Identify which cell holds the provided text, then report its (x, y) central coordinate. 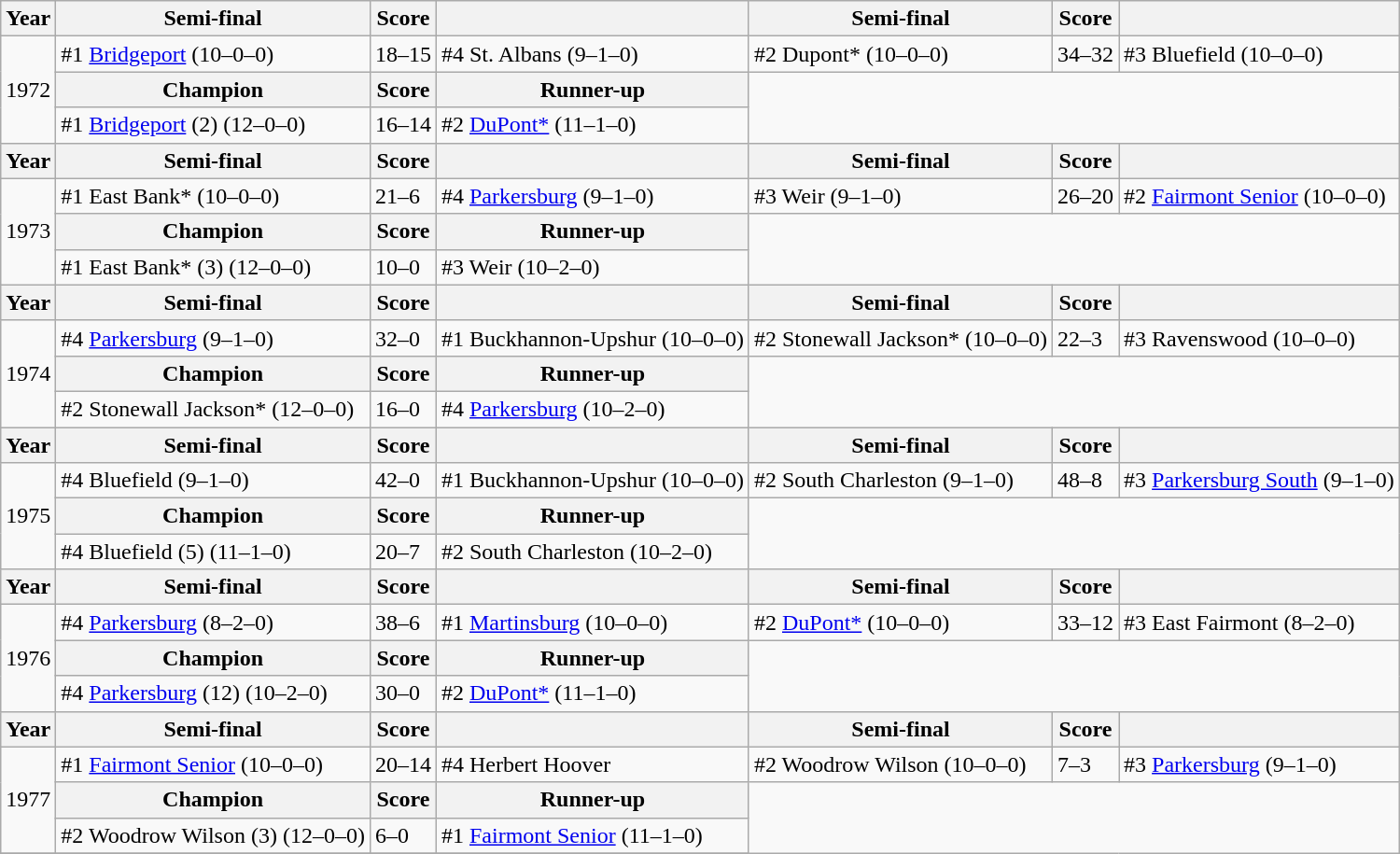
#2 South Charleston (9–1–0) (900, 481)
#4 Parkersburg (10–2–0) (592, 409)
#3 East Fairmont (8–2–0) (1260, 623)
7–3 (1086, 764)
#3 Weir (9–1–0) (900, 196)
#2 Woodrow Wilson (10–0–0) (900, 764)
10–0 (403, 267)
16–0 (403, 409)
1974 (28, 373)
#4 Bluefield (9–1–0) (213, 481)
33–12 (1086, 623)
#2 Fairmont Senior (10–0–0) (1260, 196)
#1 East Bank* (3) (12–0–0) (213, 267)
1972 (28, 90)
#1 Martinsburg (10–0–0) (592, 623)
#4 Bluefield (5) (11–1–0) (213, 552)
#1 Fairmont Senior (10–0–0) (213, 764)
20–7 (403, 552)
1977 (28, 800)
#3 Bluefield (10–0–0) (1260, 54)
1973 (28, 231)
38–6 (403, 623)
#2 Stonewall Jackson* (12–0–0) (213, 409)
#2 DuPont* (10–0–0) (900, 623)
6–0 (403, 835)
22–3 (1086, 338)
#3 Weir (10–2–0) (592, 267)
#3 Parkersburg (9–1–0) (1260, 764)
42–0 (403, 481)
18–15 (403, 54)
#2 South Charleston (10–2–0) (592, 552)
#4 Parkersburg (8–2–0) (213, 623)
#2 Dupont* (10–0–0) (900, 54)
21–6 (403, 196)
1975 (28, 516)
1976 (28, 658)
16–14 (403, 125)
#1 Fairmont Senior (11–1–0) (592, 835)
#3 Parkersburg South (9–1–0) (1260, 481)
#4 St. Albans (9–1–0) (592, 54)
48–8 (1086, 481)
26–20 (1086, 196)
#1 East Bank* (10–0–0) (213, 196)
#4 Parkersburg (12) (10–2–0) (213, 693)
34–32 (1086, 54)
#3 Ravenswood (10–0–0) (1260, 338)
#4 Herbert Hoover (592, 764)
#1 Bridgeport (10–0–0) (213, 54)
20–14 (403, 764)
#2 Stonewall Jackson* (10–0–0) (900, 338)
32–0 (403, 338)
30–0 (403, 693)
#2 Woodrow Wilson (3) (12–0–0) (213, 835)
#1 Bridgeport (2) (12–0–0) (213, 125)
